Capture the cell that displays the provided text and extract its (X, Y) central coordinate. 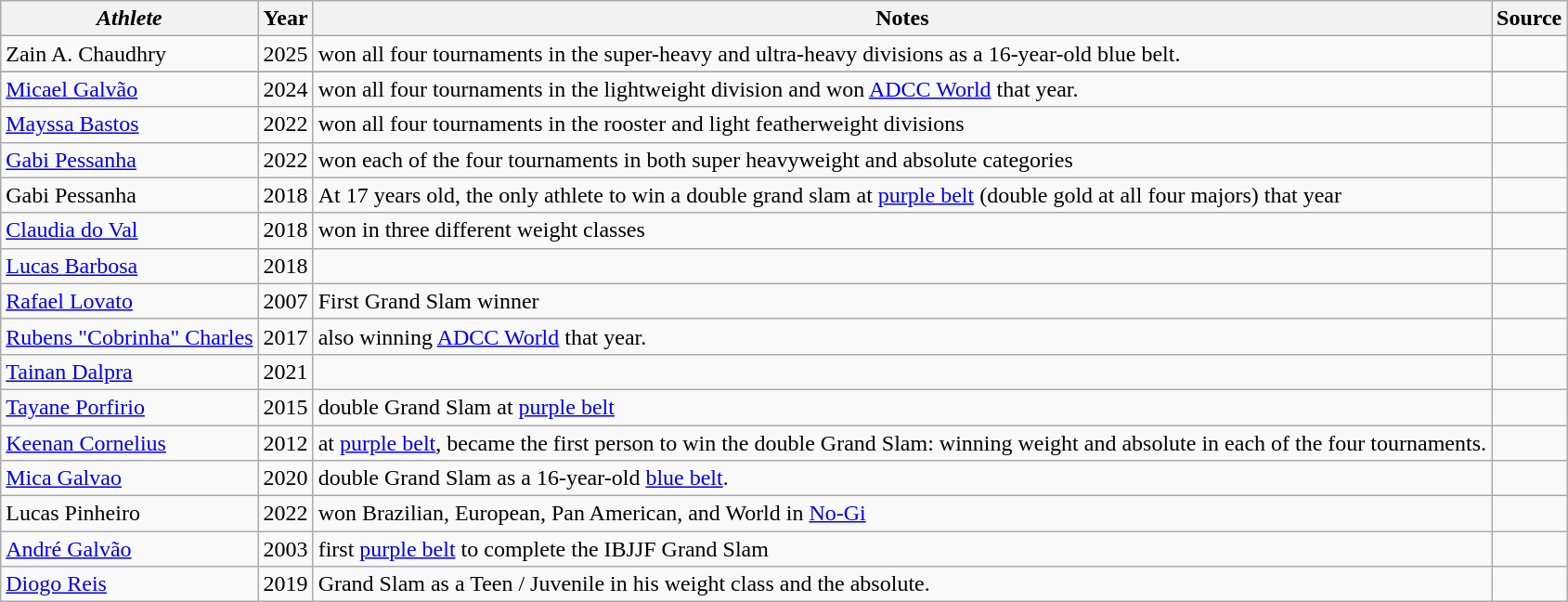
2025 (286, 54)
Lucas Pinheiro (130, 514)
Tayane Porfirio (130, 407)
Source (1530, 19)
2020 (286, 478)
2017 (286, 336)
At 17 years old, the only athlete to win a double grand slam at purple belt (double gold at all four majors) that year (902, 195)
first purple belt to complete the IBJJF Grand Slam (902, 549)
at purple belt, became the first person to win the double Grand Slam: winning weight and absolute in each of the four tournaments. (902, 443)
2007 (286, 301)
won Brazilian, European, Pan American, and World in No-Gi (902, 514)
won all four tournaments in the lightweight division and won ADCC World that year. (902, 89)
2015 (286, 407)
won each of the four tournaments in both super heavyweight and absolute categories (902, 160)
double Grand Slam as a 16-year-old blue belt. (902, 478)
2024 (286, 89)
Rubens "Cobrinha" Charles (130, 336)
Year (286, 19)
2021 (286, 372)
André Galvão (130, 549)
double Grand Slam at purple belt (902, 407)
Athlete (130, 19)
won all four tournaments in the rooster and light featherweight divisions (902, 124)
2003 (286, 549)
Mayssa Bastos (130, 124)
won in three different weight classes (902, 230)
won all four tournaments in the super-heavy and ultra-heavy divisions as a 16-year-old blue belt. (902, 54)
Micael Galvão (130, 89)
Rafael Lovato (130, 301)
Grand Slam as a Teen / Juvenile in his weight class and the absolute. (902, 584)
Lucas Barbosa (130, 266)
First Grand Slam winner (902, 301)
Zain A. Chaudhry (130, 54)
also winning ADCC World that year. (902, 336)
2012 (286, 443)
2019 (286, 584)
Keenan Cornelius (130, 443)
Claudia do Val (130, 230)
Diogo Reis (130, 584)
Tainan Dalpra (130, 372)
Mica Galvao (130, 478)
Notes (902, 19)
